Find where the given text appears and provide that cell's center as [x, y] coordinate. 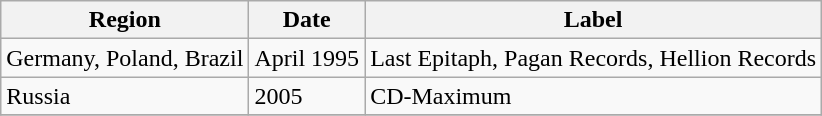
April 1995 [307, 58]
Germany, Poland, Brazil [125, 58]
Russia [125, 96]
2005 [307, 96]
CD-Maximum [594, 96]
Last Epitaph, Pagan Records, Hellion Records [594, 58]
Label [594, 20]
Date [307, 20]
Region [125, 20]
